Detect which cell encompasses the target text, then output its (x, y) center coordinate. 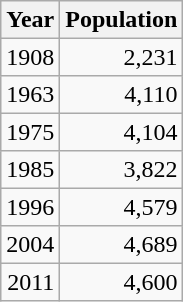
1996 (30, 206)
2,231 (122, 56)
3,822 (122, 170)
4,579 (122, 206)
Population (122, 20)
4,600 (122, 282)
4,110 (122, 94)
Year (30, 20)
2011 (30, 282)
2004 (30, 244)
1985 (30, 170)
1908 (30, 56)
1963 (30, 94)
4,689 (122, 244)
4,104 (122, 132)
1975 (30, 132)
